Identify which cell holds the provided text, then report its (x, y) central coordinate. 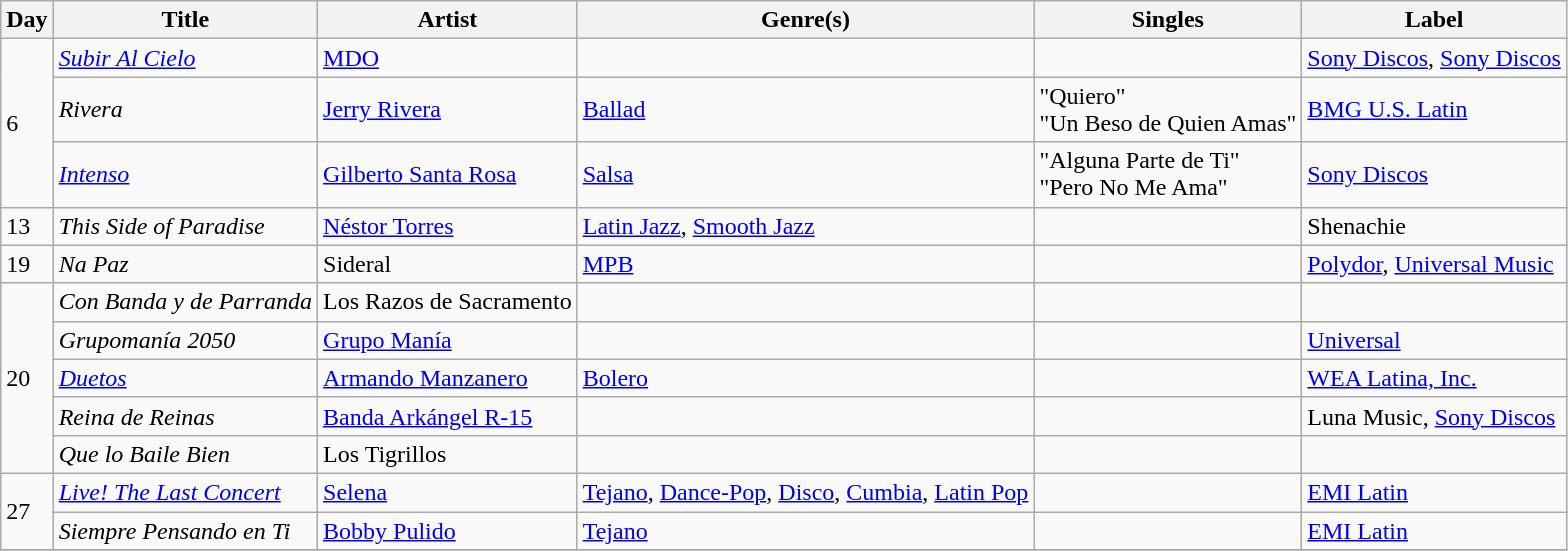
Ballad (806, 110)
Que lo Baile Bien (185, 454)
Shenachie (1434, 226)
Gilberto Santa Rosa (448, 174)
Armando Manzanero (448, 378)
Los Tigrillos (448, 454)
Jerry Rivera (448, 110)
Reina de Reinas (185, 416)
Na Paz (185, 264)
Universal (1434, 340)
6 (27, 123)
Néstor Torres (448, 226)
Polydor, Universal Music (1434, 264)
Singles (1168, 20)
Los Razos de Sacramento (448, 302)
BMG U.S. Latin (1434, 110)
Sony Discos (1434, 174)
Label (1434, 20)
Tejano (806, 531)
"Quiero""Un Beso de Quien Amas" (1168, 110)
Rivera (185, 110)
Subir Al Cielo (185, 58)
27 (27, 511)
19 (27, 264)
WEA Latina, Inc. (1434, 378)
MDO (448, 58)
Salsa (806, 174)
Bobby Pulido (448, 531)
Banda Arkángel R-15 (448, 416)
MPB (806, 264)
13 (27, 226)
Sony Discos, Sony Discos (1434, 58)
Con Banda y de Parranda (185, 302)
Siempre Pensando en Ti (185, 531)
Day (27, 20)
Grupo Manía (448, 340)
Title (185, 20)
"Alguna Parte de Ti""Pero No Me Ama" (1168, 174)
Duetos (185, 378)
20 (27, 378)
Intenso (185, 174)
Grupomanía 2050 (185, 340)
Live! The Last Concert (185, 492)
Genre(s) (806, 20)
Latin Jazz, Smooth Jazz (806, 226)
Tejano, Dance-Pop, Disco, Cumbia, Latin Pop (806, 492)
Artist (448, 20)
Luna Music, Sony Discos (1434, 416)
Selena (448, 492)
This Side of Paradise (185, 226)
Bolero (806, 378)
Sideral (448, 264)
